Determine the [x, y] coordinate at the center of the cell enclosing the given text.  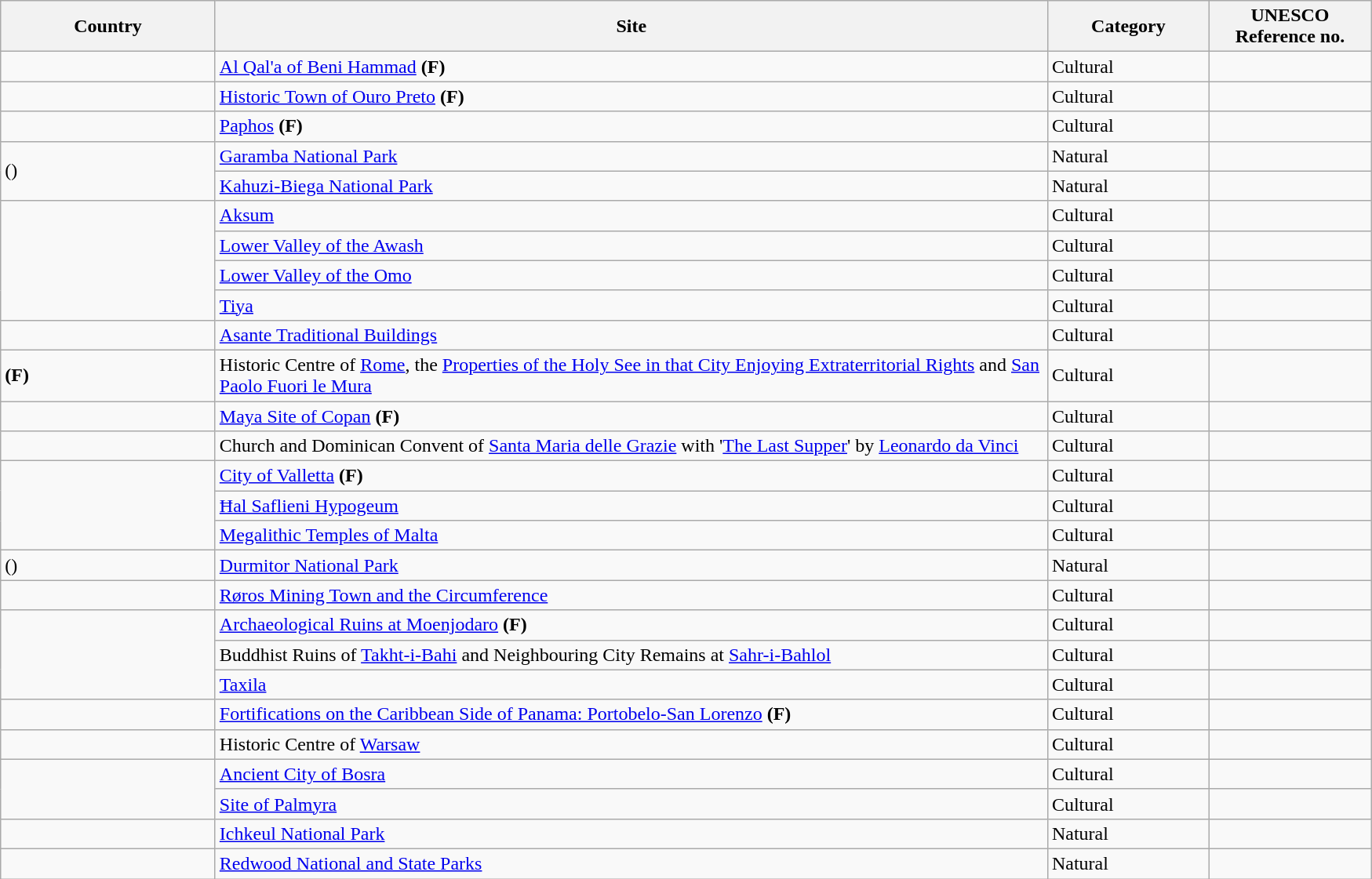
Category [1128, 27]
Lower Valley of the Awash [631, 245]
Historic Town of Ouro Preto (F) [631, 96]
Archaeological Ruins at Moenjodaro (F) [631, 625]
Asante Traditional Buildings [631, 335]
Historic Centre of Warsaw [631, 744]
Buddhist Ruins of Takht-i-Bahi and Neighbouring City Remains at Sahr-i-Bahlol [631, 655]
Røros Mining Town and the Circumference [631, 595]
UNESCO Reference no. [1290, 27]
Al Qal'a of Beni Hammad (F) [631, 67]
Aksum [631, 216]
Ichkeul National Park [631, 834]
City of Valletta (F) [631, 476]
Site [631, 27]
Tiya [631, 305]
Taxila [631, 685]
Ħal Saflieni Hypogeum [631, 506]
Durmitor National Park [631, 565]
Redwood National and State Parks [631, 863]
Megalithic Temples of Malta [631, 536]
Maya Site of Copan (F) [631, 416]
(F) [108, 375]
Historic Centre of Rome, the Properties of the Holy See in that City Enjoying Extraterritorial Rights and San Paolo Fuori le Mura [631, 375]
Fortifications on the Caribbean Side of Panama: Portobelo-San Lorenzo (F) [631, 714]
Lower Valley of the Omo [631, 275]
Country [108, 27]
Church and Dominican Convent of Santa Maria delle Grazie with 'The Last Supper' by Leonardo da Vinci [631, 446]
Kahuzi-Biega National Park [631, 186]
Ancient City of Bosra [631, 774]
Site of Palmyra [631, 804]
Paphos (F) [631, 126]
Garamba National Park [631, 156]
